Determine the (x, y) coordinate at the center of the cell enclosing the given text.  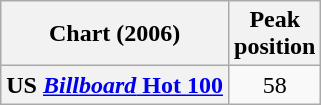
Chart (2006) (115, 34)
Peakposition (275, 34)
US Billboard Hot 100 (115, 85)
58 (275, 85)
